Return [x, y] of the center of cell containing provided text 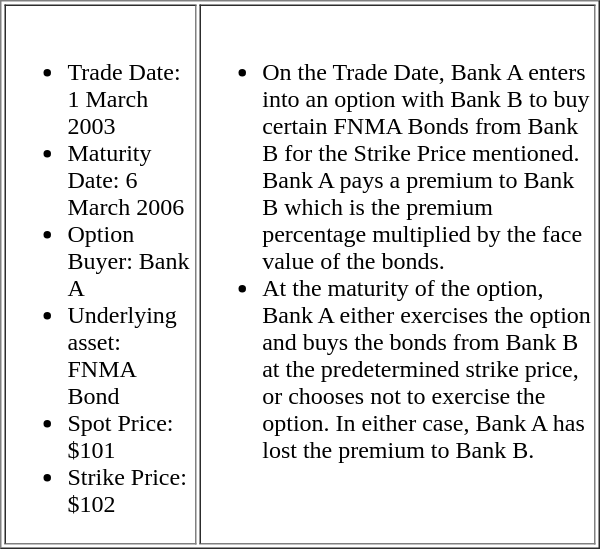
Trade Date: 1 March 2003Maturity Date: 6 March 2006Option Buyer: Bank AUnderlying asset: FNMA BondSpot Price: $101Strike Price: $102 [100, 274]
